Identify which cell holds the provided text, then report its (x, y) central coordinate. 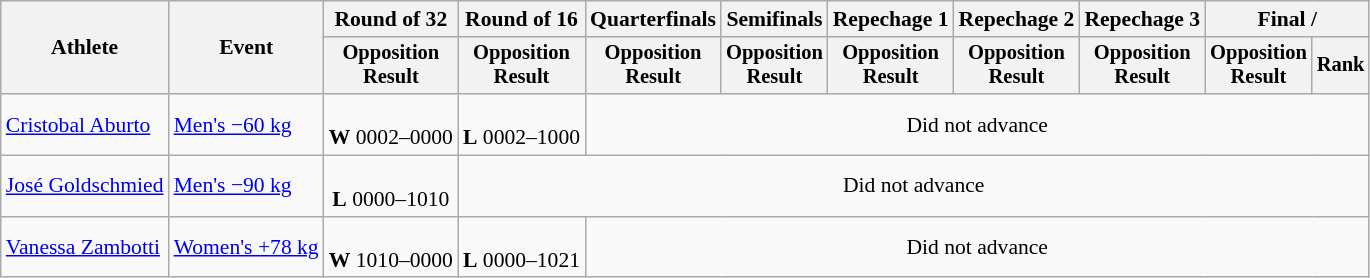
Repechage 2 (1017, 19)
Final / (1287, 19)
Round of 16 (522, 19)
W 1010–0000 (391, 248)
Cristobal Aburto (85, 124)
Vanessa Zambotti (85, 248)
W 0002–0000 (391, 124)
Repechage 1 (891, 19)
Event (246, 48)
Men's −60 kg (246, 124)
L 0002–1000 (522, 124)
Athlete (85, 48)
Men's −90 kg (246, 186)
Semifinals (774, 19)
Repechage 3 (1142, 19)
Round of 32 (391, 19)
L 0000–1010 (391, 186)
Women's +78 kg (246, 248)
Rank (1341, 66)
José Goldschmied (85, 186)
Quarterfinals (653, 19)
L 0000–1021 (522, 248)
